Return the [x, y] coordinate for the center point of the cell that contains the specified text.  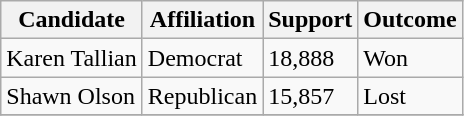
Karen Tallian [72, 58]
15,857 [310, 96]
18,888 [310, 58]
Democrat [202, 58]
Republican [202, 96]
Outcome [410, 20]
Won [410, 58]
Affiliation [202, 20]
Lost [410, 96]
Shawn Olson [72, 96]
Support [310, 20]
Candidate [72, 20]
